Scan for the cell matching the given text and deliver its (x, y) coordinate at center. 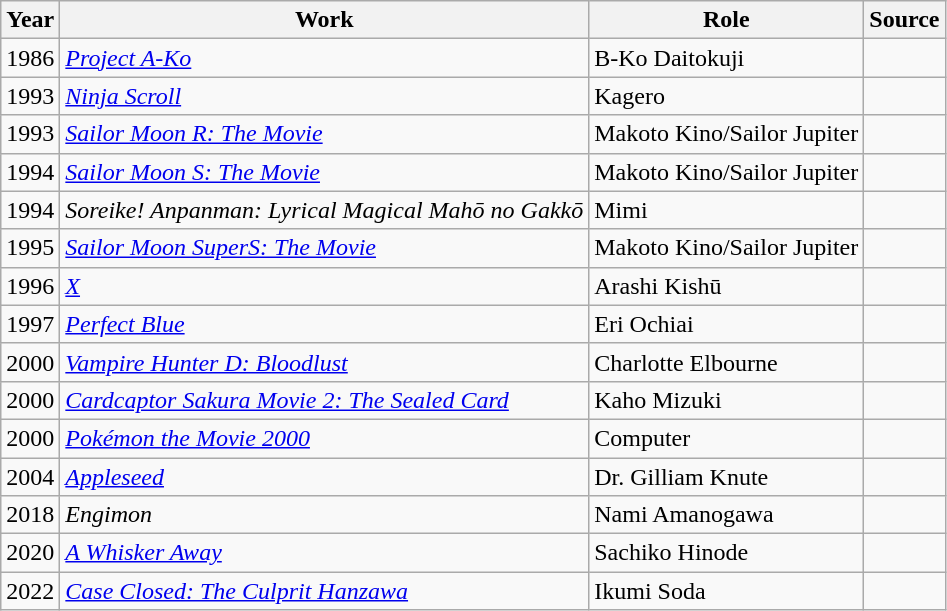
Sailor Moon S: The Movie (324, 172)
Source (904, 20)
Year (30, 20)
Perfect Blue (324, 324)
1995 (30, 248)
Eri Ochiai (726, 324)
Engimon (324, 515)
Soreike! Anpanman: Lyrical Magical Mahō no Gakkō (324, 210)
2004 (30, 477)
1996 (30, 286)
Kagero (726, 96)
Ninja Scroll (324, 96)
Kaho Mizuki (726, 400)
Nami Amanogawa (726, 515)
Project A-Ko (324, 58)
2020 (30, 553)
Arashi Kishū (726, 286)
Pokémon the Movie 2000 (324, 438)
Charlotte Elbourne (726, 362)
Appleseed (324, 477)
2022 (30, 591)
B-Ko Daitokuji (726, 58)
Ikumi Soda (726, 591)
Vampire Hunter D: Bloodlust (324, 362)
Cardcaptor Sakura Movie 2: The Sealed Card (324, 400)
Computer (726, 438)
1997 (30, 324)
1986 (30, 58)
A Whisker Away (324, 553)
Work (324, 20)
Dr. Gilliam Knute (726, 477)
Mimi (726, 210)
X (324, 286)
2018 (30, 515)
Sailor Moon R: The Movie (324, 134)
Sailor Moon SuperS: The Movie (324, 248)
Sachiko Hinode (726, 553)
Role (726, 20)
Case Closed: The Culprit Hanzawa (324, 591)
